Output the (x, y) coordinate of the center of the cell containing the given text.  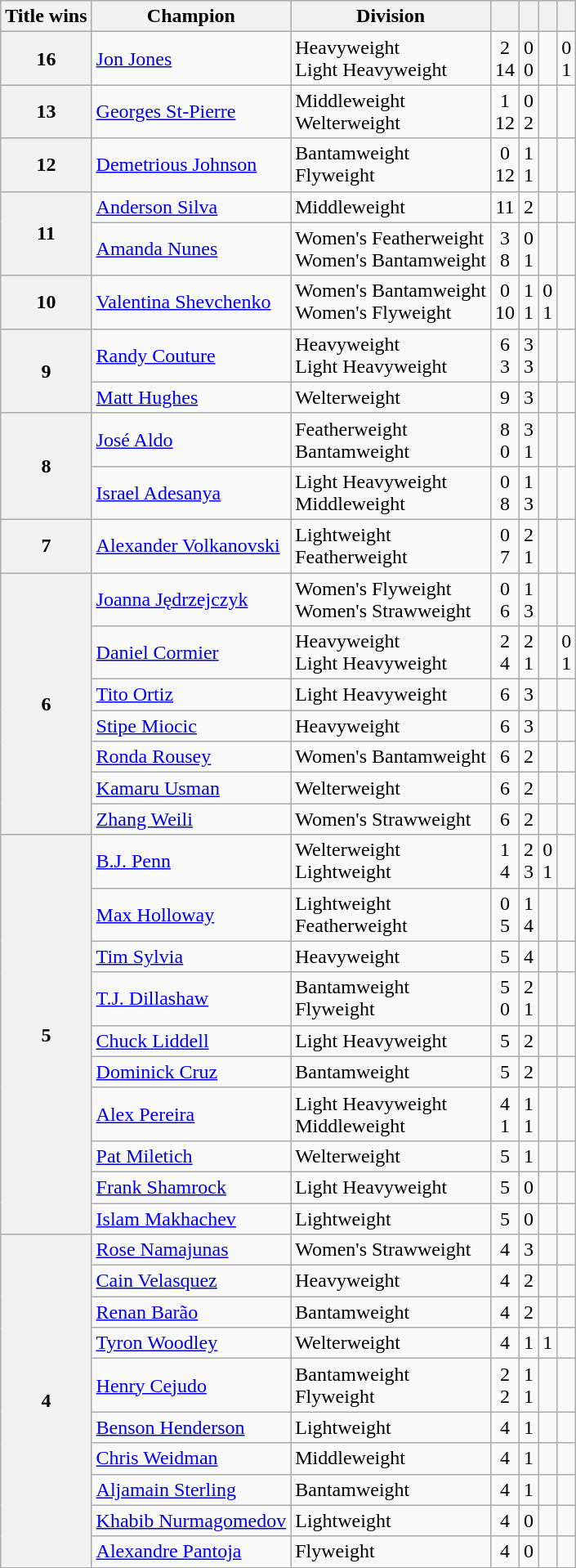
José Aldo (191, 440)
B.J. Penn (191, 862)
Khabib Nurmagomedov (191, 1521)
FeatherweightBantamweight (391, 440)
Demetrious Johnson (191, 165)
010 (505, 302)
Division (391, 16)
112 (505, 111)
23 (529, 862)
Georges St-Pierre (191, 111)
00 (529, 59)
31 (529, 440)
WelterweightLightweight (391, 862)
Chris Weidman (191, 1458)
Renan Barão (191, 1312)
Tyron Woodley (191, 1343)
8 (46, 466)
Stipe Miocic (191, 726)
02 (529, 111)
Amanda Nunes (191, 249)
Henry Cejudo (191, 1385)
Tito Ortiz (191, 695)
Women's FeatherweightWomen's Bantamweight (391, 249)
24 (505, 652)
Champion (191, 16)
012 (505, 165)
Title wins (46, 16)
Alexander Volkanovski (191, 546)
Daniel Cormier (191, 652)
Alex Pereira (191, 1113)
Women's BantamweightWomen's Flyweight (391, 302)
Max Holloway (191, 914)
63 (505, 355)
Valentina Shevchenko (191, 302)
10 (46, 302)
38 (505, 249)
Matt Hughes (191, 397)
Women's FlyweightWomen's Strawweight (391, 598)
Cain Velasquez (191, 1281)
MiddleweightWelterweight (391, 111)
Kamaru Usman (191, 788)
41 (505, 1113)
Rose Namajunas (191, 1250)
7 (46, 546)
06 (505, 598)
Pat Miletich (191, 1156)
Alexandre Pantoja (191, 1552)
07 (505, 546)
12 (46, 165)
Dominick Cruz (191, 1072)
Anderson Silva (191, 207)
05 (505, 914)
Chuck Liddell (191, 1041)
Flyweight (391, 1552)
Islam Makhachev (191, 1219)
50 (505, 999)
Zhang Weili (191, 819)
Joanna Jędrzejczyk (191, 598)
Israel Adesanya (191, 492)
Frank Shamrock (191, 1187)
Tim Sylvia (191, 956)
Randy Couture (191, 355)
Benson Henderson (191, 1427)
T.J. Dillashaw (191, 999)
Aljamain Sterling (191, 1490)
Women's Bantamweight (391, 757)
08 (505, 492)
16 (46, 59)
214 (505, 59)
33 (529, 355)
Jon Jones (191, 59)
22 (505, 1385)
80 (505, 440)
Ronda Rousey (191, 757)
